Determine the (x, y) coordinate at the center of the cell enclosing the given text.  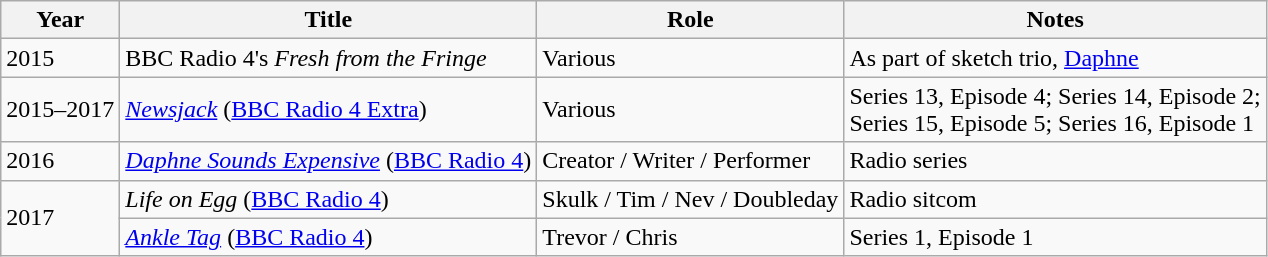
Creator / Writer / Performer (690, 161)
Radio sitcom (1055, 199)
Notes (1055, 20)
Newsjack (BBC Radio 4 Extra) (328, 110)
As part of sketch trio, Daphne (1055, 58)
Ankle Tag (BBC Radio 4) (328, 237)
Series 13, Episode 4; Series 14, Episode 2;Series 15, Episode 5; Series 16, Episode 1 (1055, 110)
Year (60, 20)
Skulk / Tim / Nev / Doubleday (690, 199)
Title (328, 20)
Role (690, 20)
2015 (60, 58)
Series 1, Episode 1 (1055, 237)
2015–2017 (60, 110)
Trevor / Chris (690, 237)
Radio series (1055, 161)
2016 (60, 161)
Life on Egg (BBC Radio 4) (328, 199)
BBC Radio 4's Fresh from the Fringe (328, 58)
2017 (60, 218)
Daphne Sounds Expensive (BBC Radio 4) (328, 161)
